Return the (X, Y) coordinate for the center point of the cell that contains the specified text.  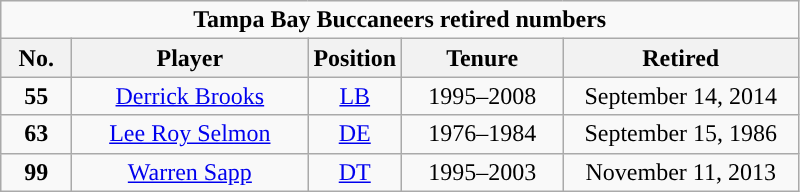
Tampa Bay Buccaneers retired numbers (400, 20)
LB (355, 96)
DE (355, 134)
September 14, 2014 (681, 96)
Tenure (482, 58)
DT (355, 172)
September 15, 1986 (681, 134)
No. (36, 58)
55 (36, 96)
Player (190, 58)
Lee Roy Selmon (190, 134)
Derrick Brooks (190, 96)
Position (355, 58)
1976–1984 (482, 134)
1995–2008 (482, 96)
November 11, 2013 (681, 172)
63 (36, 134)
Retired (681, 58)
1995–2003 (482, 172)
99 (36, 172)
Warren Sapp (190, 172)
